Identify which cell holds the provided text, then report its [x, y] central coordinate. 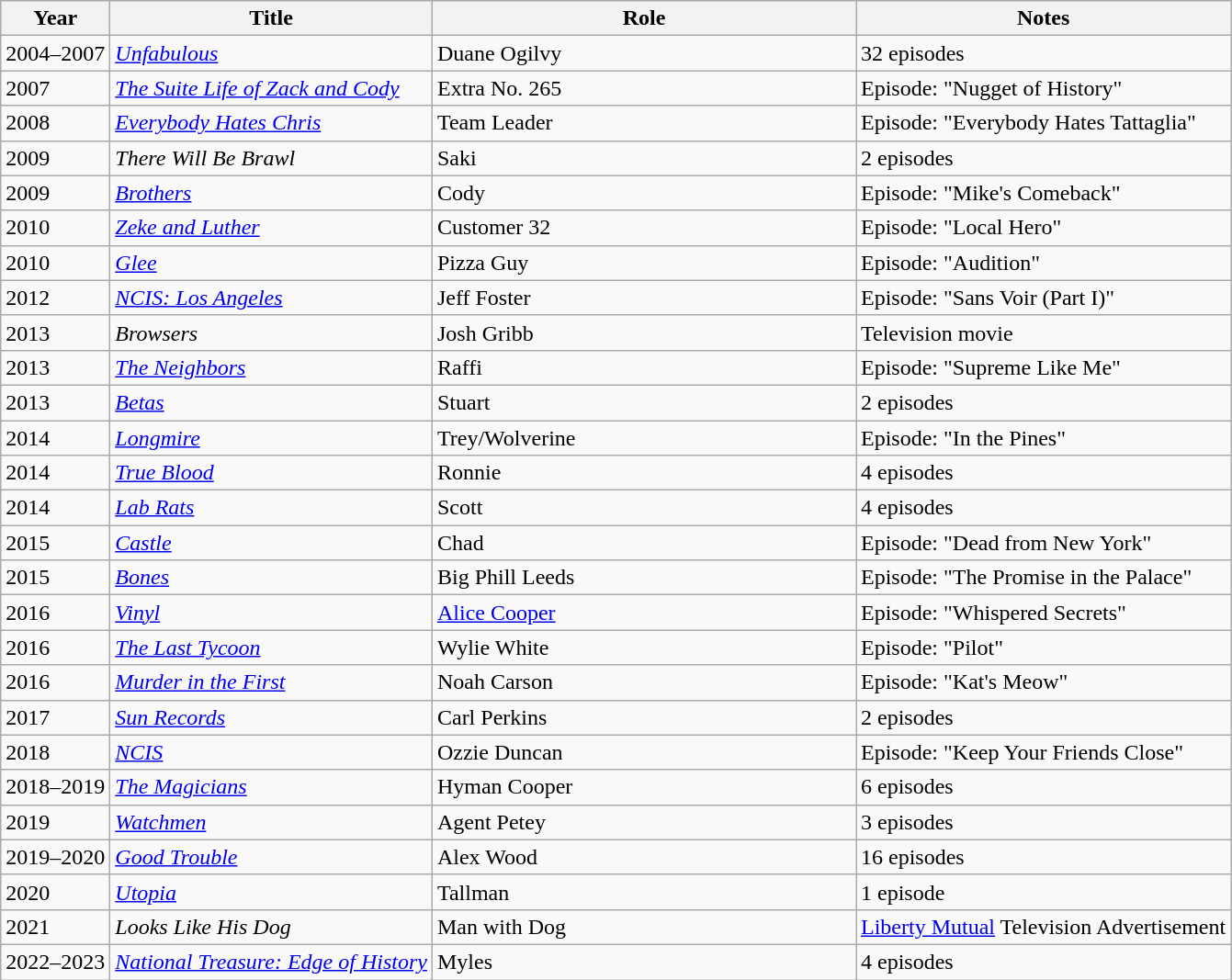
3 episodes [1044, 822]
16 episodes [1044, 857]
2018 [55, 752]
Castle [272, 543]
Good Trouble [272, 857]
Utopia [272, 892]
Extra No. 265 [643, 88]
1 episode [1044, 892]
NCIS [272, 752]
2007 [55, 88]
Big Phill Leeds [643, 578]
Episode: "The Promise in the Palace" [1044, 578]
Hyman Cooper [643, 787]
The Last Tycoon [272, 648]
Pizza Guy [643, 263]
Episode: "Keep Your Friends Close" [1044, 752]
Sun Records [272, 717]
Episode: "Supreme Like Me" [1044, 367]
The Suite Life of Zack and Cody [272, 88]
Carl Perkins [643, 717]
2019 [55, 822]
Myles [643, 962]
Bones [272, 578]
2017 [55, 717]
Year [55, 18]
Episode: "Dead from New York" [1044, 543]
Trey/Wolverine [643, 438]
Cody [643, 193]
Role [643, 18]
Noah Carson [643, 682]
2020 [55, 892]
Tallman [643, 892]
Title [272, 18]
Vinyl [272, 613]
Scott [643, 508]
Episode: "In the Pines" [1044, 438]
Saki [643, 158]
Chad [643, 543]
2018–2019 [55, 787]
2021 [55, 927]
2012 [55, 298]
National Treasure: Edge of History [272, 962]
The Neighbors [272, 367]
Longmire [272, 438]
True Blood [272, 473]
2022–2023 [55, 962]
Episode: "Pilot" [1044, 648]
Zeke and Luther [272, 228]
Browsers [272, 332]
Betas [272, 402]
Glee [272, 263]
Alex Wood [643, 857]
Murder in the First [272, 682]
Lab Rats [272, 508]
6 episodes [1044, 787]
The Magicians [272, 787]
Man with Dog [643, 927]
Stuart [643, 402]
Notes [1044, 18]
Ronnie [643, 473]
Episode: "Everybody Hates Tattaglia" [1044, 123]
Episode: "Whispered Secrets" [1044, 613]
Episode: "Nugget of History" [1044, 88]
Everybody Hates Chris [272, 123]
Liberty Mutual Television Advertisement [1044, 927]
Agent Petey [643, 822]
NCIS: Los Angeles [272, 298]
2019–2020 [55, 857]
Unfabulous [272, 53]
Customer 32 [643, 228]
Wylie White [643, 648]
Episode: "Kat's Meow" [1044, 682]
Watchmen [272, 822]
Duane Ogilvy [643, 53]
Alice Cooper [643, 613]
Josh Gribb [643, 332]
Looks Like His Dog [272, 927]
2004–2007 [55, 53]
Episode: "Local Hero" [1044, 228]
Jeff Foster [643, 298]
Episode: "Audition" [1044, 263]
2008 [55, 123]
Ozzie Duncan [643, 752]
Team Leader [643, 123]
There Will Be Brawl [272, 158]
Raffi [643, 367]
Television movie [1044, 332]
Episode: "Sans Voir (Part I)" [1044, 298]
Episode: "Mike's Comeback" [1044, 193]
32 episodes [1044, 53]
Brothers [272, 193]
